Provide the [X, Y] coordinate of the cell's center where the given text is located.  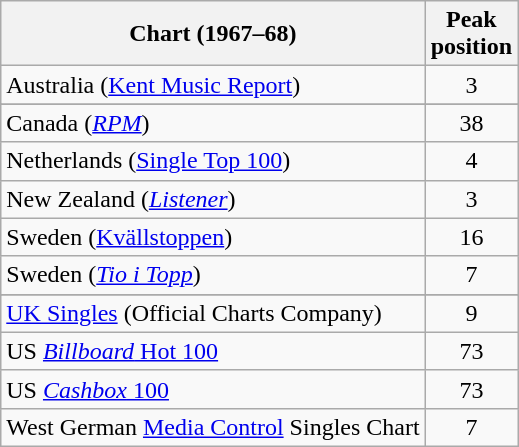
Canada (RPM) [213, 123]
US Billboard Hot 100 [213, 351]
16 [471, 237]
Australia (Kent Music Report) [213, 85]
Sweden (Tio i Topp) [213, 275]
UK Singles (Official Charts Company) [213, 313]
Sweden (Kvällstoppen) [213, 237]
New Zealand (Listener) [213, 199]
9 [471, 313]
US Cashbox 100 [213, 389]
4 [471, 161]
Peakposition [471, 34]
Chart (1967–68) [213, 34]
38 [471, 123]
Netherlands (Single Top 100) [213, 161]
West German Media Control Singles Chart [213, 427]
